Detect which cell encompasses the target text, then output its [x, y] center coordinate. 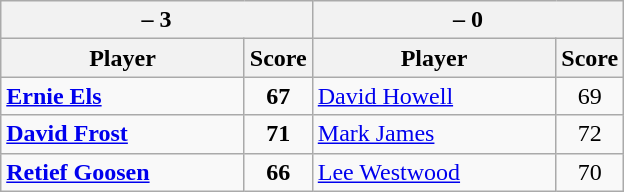
– 3 [157, 20]
Lee Westwood [434, 172]
David Howell [434, 96]
Ernie Els [123, 96]
– 0 [468, 20]
71 [278, 134]
67 [278, 96]
Mark James [434, 134]
Retief Goosen [123, 172]
70 [590, 172]
69 [590, 96]
David Frost [123, 134]
66 [278, 172]
72 [590, 134]
